Identify which cell holds the provided text, then report its [x, y] central coordinate. 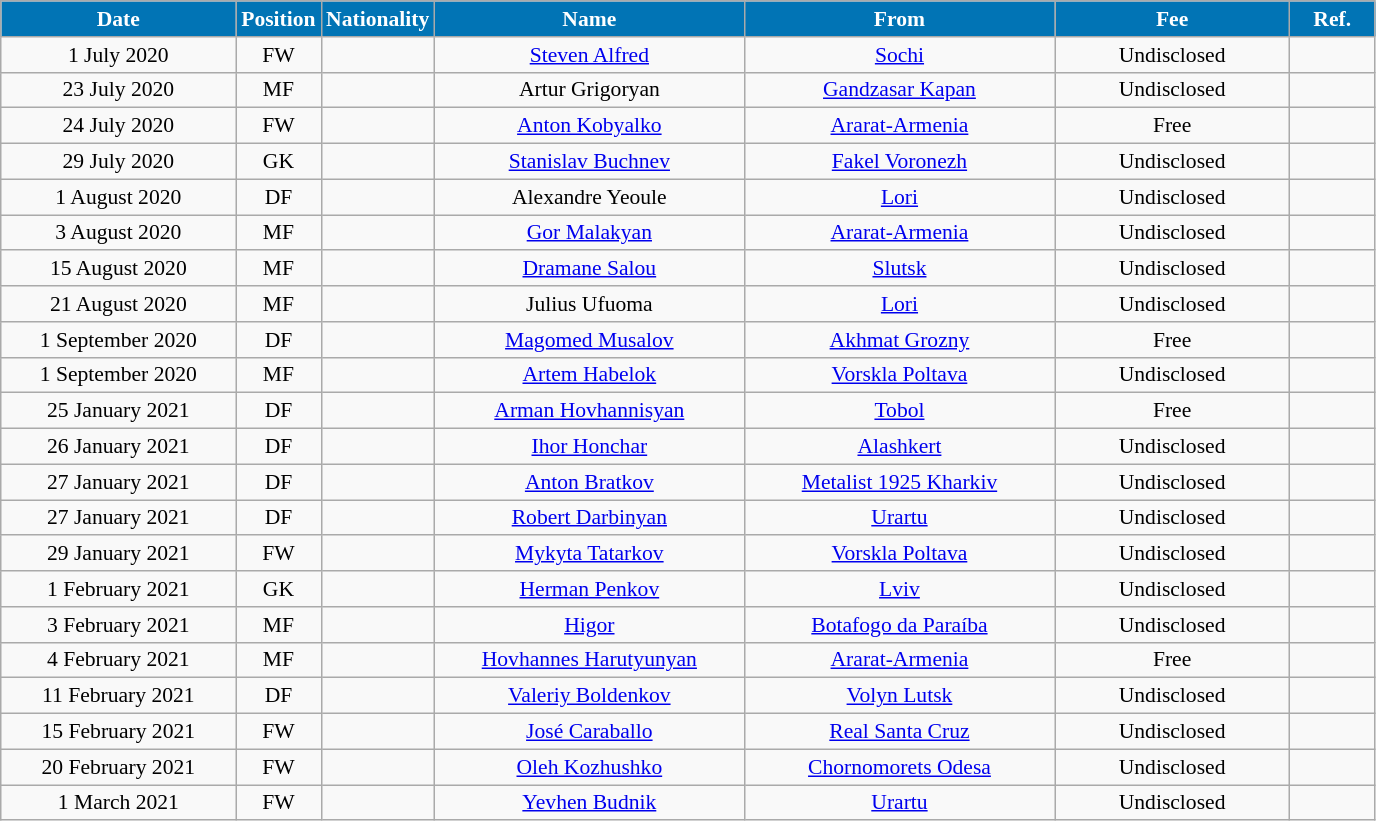
3 August 2020 [118, 233]
1 August 2020 [118, 197]
Dramane Salou [589, 269]
Ref. [1332, 19]
20 February 2021 [118, 767]
Real Santa Cruz [899, 732]
Robert Darbinyan [589, 518]
Valeriy Boldenkov [589, 696]
Gandzasar Kapan [899, 90]
Metalist 1925 Kharkiv [899, 482]
29 January 2021 [118, 554]
Hovhannes Harutyunyan [589, 660]
Date [118, 19]
15 August 2020 [118, 269]
Oleh Kozhushko [589, 767]
Fakel Voronezh [899, 162]
Yevhen Budnik [589, 803]
Higor [589, 625]
José Caraballo [589, 732]
Steven Alfred [589, 55]
Julius Ufuoma [589, 304]
Gor Malakyan [589, 233]
From [899, 19]
Slutsk [899, 269]
Artur Grigoryan [589, 90]
29 July 2020 [118, 162]
1 February 2021 [118, 589]
24 July 2020 [118, 126]
15 February 2021 [118, 732]
Sochi [899, 55]
Volyn Lutsk [899, 696]
Magomed Musalov [589, 340]
21 August 2020 [118, 304]
Lviv [899, 589]
Akhmat Grozny [899, 340]
Artem Habelok [589, 375]
Tobol [899, 411]
23 July 2020 [118, 90]
1 March 2021 [118, 803]
Anton Bratkov [589, 482]
25 January 2021 [118, 411]
Anton Kobyalko [589, 126]
Chornomorets Odesa [899, 767]
Position [278, 19]
Herman Penkov [589, 589]
26 January 2021 [118, 447]
1 July 2020 [118, 55]
11 February 2021 [118, 696]
4 February 2021 [118, 660]
Stanislav Buchnev [589, 162]
Name [589, 19]
Arman Hovhannisyan [589, 411]
Nationality [378, 19]
Alexandre Yeoule [589, 197]
3 February 2021 [118, 625]
Alashkert [899, 447]
Fee [1172, 19]
Botafogo da Paraíba [899, 625]
Ihor Honchar [589, 447]
Mykyta Tatarkov [589, 554]
